Determine the (x, y) coordinate at the center of the cell enclosing the given text.  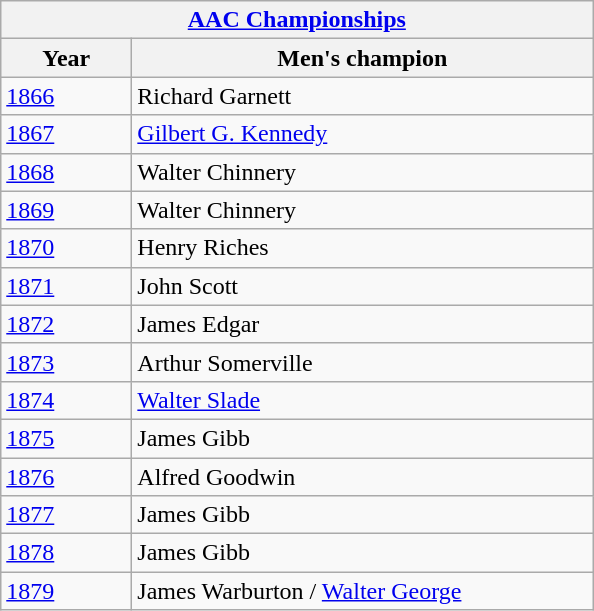
1870 (66, 248)
1875 (66, 438)
Men's champion (362, 58)
Walter Slade (362, 400)
Arthur Somerville (362, 362)
Year (66, 58)
1872 (66, 324)
1871 (66, 286)
1879 (66, 591)
1867 (66, 134)
1876 (66, 477)
John Scott (362, 286)
1868 (66, 172)
AAC Championships (297, 20)
Henry Riches (362, 248)
James Edgar (362, 324)
1878 (66, 553)
James Warburton / Walter George (362, 591)
Richard Garnett (362, 96)
1874 (66, 400)
1877 (66, 515)
Gilbert G. Kennedy (362, 134)
1866 (66, 96)
1873 (66, 362)
Alfred Goodwin (362, 477)
1869 (66, 210)
